Extract the (x, y) coordinate from the center of the cell holding the provided text.  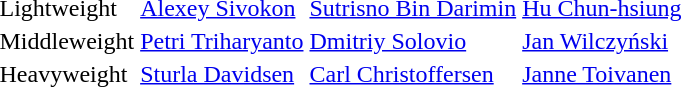
Petri Triharyanto (222, 41)
Dmitriy Solovio (413, 41)
